For the text-containing cell, return its midpoint in (X, Y) coordinate format. 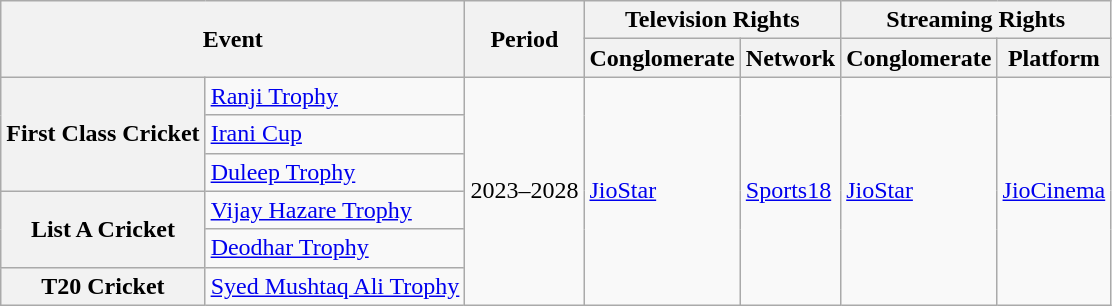
Irani Cup (335, 134)
JioCinema (1054, 191)
T20 Cricket (103, 286)
Television Rights (712, 20)
Platform (1054, 58)
Deodhar Trophy (335, 248)
Period (524, 39)
Ranji Trophy (335, 96)
Duleep Trophy (335, 172)
Vijay Hazare Trophy (335, 210)
Syed Mushtaq Ali Trophy (335, 286)
List A Cricket (103, 229)
First Class Cricket (103, 134)
Streaming Rights (976, 20)
2023–2028 (524, 191)
Network (790, 58)
Event (233, 39)
Sports18 (790, 191)
